Find where the given text appears and provide that cell's center as [X, Y] coordinate. 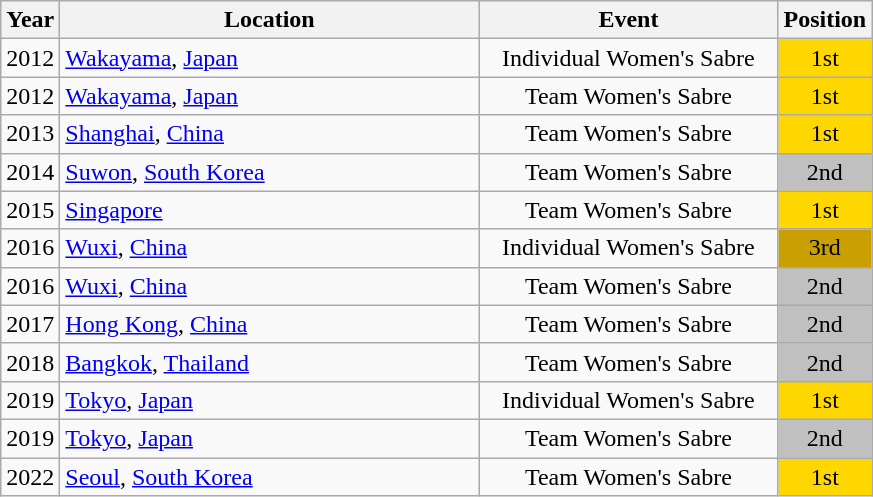
Hong Kong, China [270, 324]
2022 [30, 477]
Bangkok, Thailand [270, 362]
3rd [825, 248]
2015 [30, 210]
Seoul, South Korea [270, 477]
Event [628, 20]
2013 [30, 134]
Year [30, 20]
2018 [30, 362]
Position [825, 20]
Location [270, 20]
Shanghai, China [270, 134]
2017 [30, 324]
2014 [30, 172]
Singapore [270, 210]
Suwon, South Korea [270, 172]
